For the text-containing cell, return its midpoint in [X, Y] coordinate format. 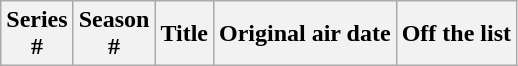
Season# [114, 34]
Original air date [304, 34]
Title [184, 34]
Series# [37, 34]
Off the list [456, 34]
